Output the (X, Y) coordinate of the center of the cell containing the given text.  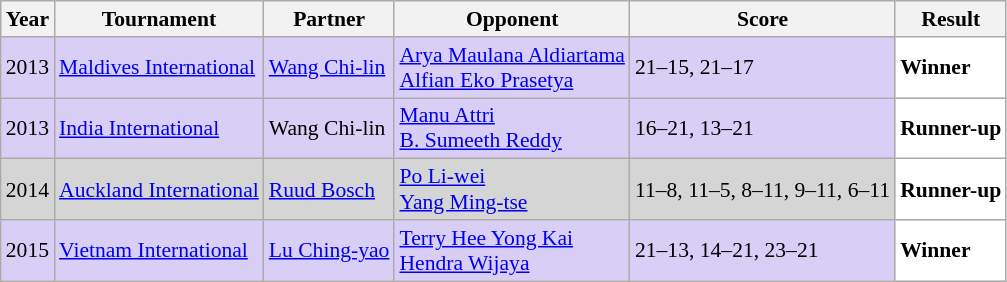
Maldives International (159, 68)
Manu Attri B. Sumeeth Reddy (512, 128)
Partner (330, 19)
Vietnam International (159, 250)
Tournament (159, 19)
21–13, 14–21, 23–21 (762, 250)
Ruud Bosch (330, 190)
2014 (28, 190)
Auckland International (159, 190)
Lu Ching-yao (330, 250)
16–21, 13–21 (762, 128)
India International (159, 128)
Arya Maulana Aldiartama Alfian Eko Prasetya (512, 68)
Po Li-wei Yang Ming-tse (512, 190)
Result (950, 19)
21–15, 21–17 (762, 68)
Year (28, 19)
Opponent (512, 19)
Score (762, 19)
2015 (28, 250)
Terry Hee Yong Kai Hendra Wijaya (512, 250)
11–8, 11–5, 8–11, 9–11, 6–11 (762, 190)
